Find where the given text appears and provide that cell's center as [X, Y] coordinate. 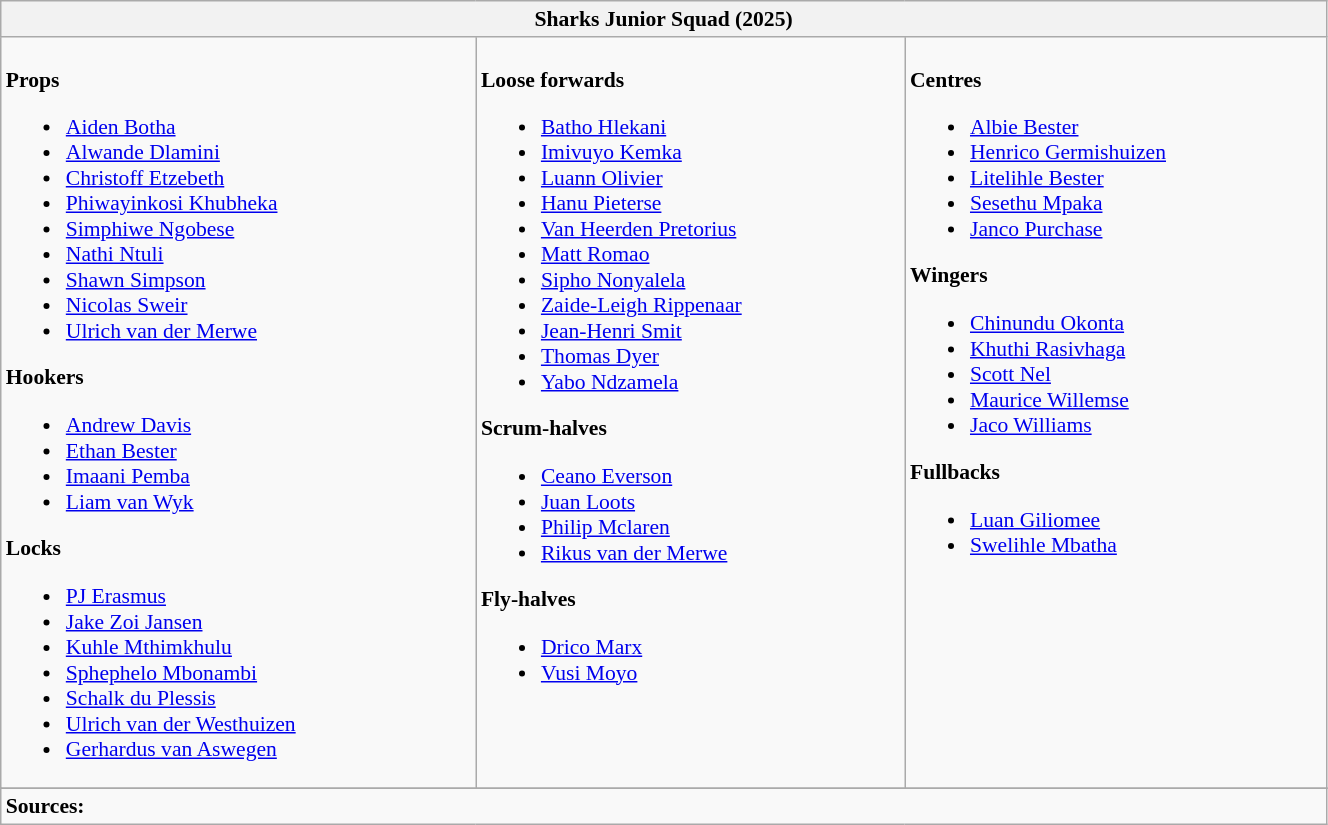
Sources: [664, 806]
Sharks Junior Squad (2025) [664, 19]
